Pinpoint the cell where the given text exists, returning its [x, y] midpoint coordinate. 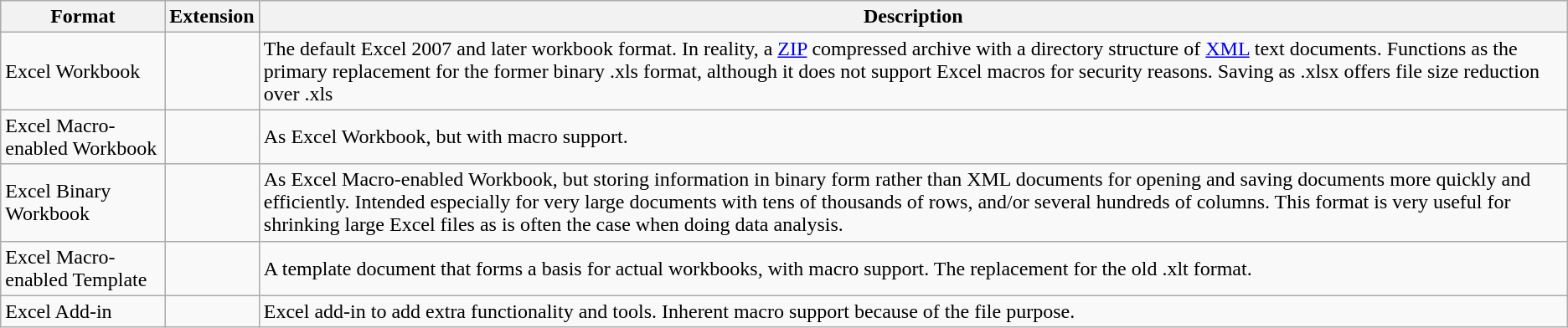
Excel Macro-enabled Workbook [83, 137]
Excel Add-in [83, 311]
Excel Macro-enabled Template [83, 268]
As Excel Workbook, but with macro support. [913, 137]
Excel Binary Workbook [83, 202]
Description [913, 17]
Format [83, 17]
Excel Workbook [83, 71]
Extension [212, 17]
A template document that forms a basis for actual workbooks, with macro support. The replacement for the old .xlt format. [913, 268]
Excel add-in to add extra functionality and tools. Inherent macro support because of the file purpose. [913, 311]
